Pinpoint the cell where the given text exists, returning its [x, y] midpoint coordinate. 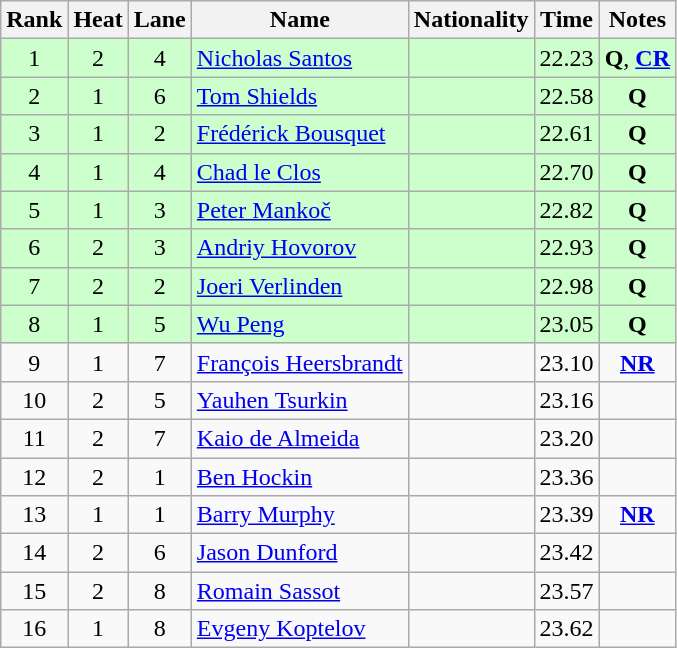
Evgeny Koptelov [300, 629]
Wu Peng [300, 324]
16 [34, 629]
Notes [637, 20]
23.20 [566, 438]
Peter Mankoč [300, 210]
22.61 [566, 134]
13 [34, 515]
Name [300, 20]
9 [34, 362]
23.39 [566, 515]
15 [34, 591]
Time [566, 20]
22.98 [566, 286]
11 [34, 438]
Nationality [471, 20]
Kaio de Almeida [300, 438]
22.58 [566, 96]
Tom Shields [300, 96]
23.42 [566, 553]
François Heersbrandt [300, 362]
Rank [34, 20]
Q, CR [637, 58]
Chad le Clos [300, 172]
Nicholas Santos [300, 58]
22.70 [566, 172]
10 [34, 400]
Jason Dunford [300, 553]
Joeri Verlinden [300, 286]
23.05 [566, 324]
23.57 [566, 591]
22.93 [566, 248]
22.23 [566, 58]
Lane [160, 20]
12 [34, 477]
23.62 [566, 629]
Ben Hockin [300, 477]
22.82 [566, 210]
Yauhen Tsurkin [300, 400]
23.36 [566, 477]
Heat [98, 20]
23.16 [566, 400]
Andriy Hovorov [300, 248]
14 [34, 553]
23.10 [566, 362]
Romain Sassot [300, 591]
Frédérick Bousquet [300, 134]
Barry Murphy [300, 515]
